Search for the cell housing the specified text and yield its [x, y] center coordinate. 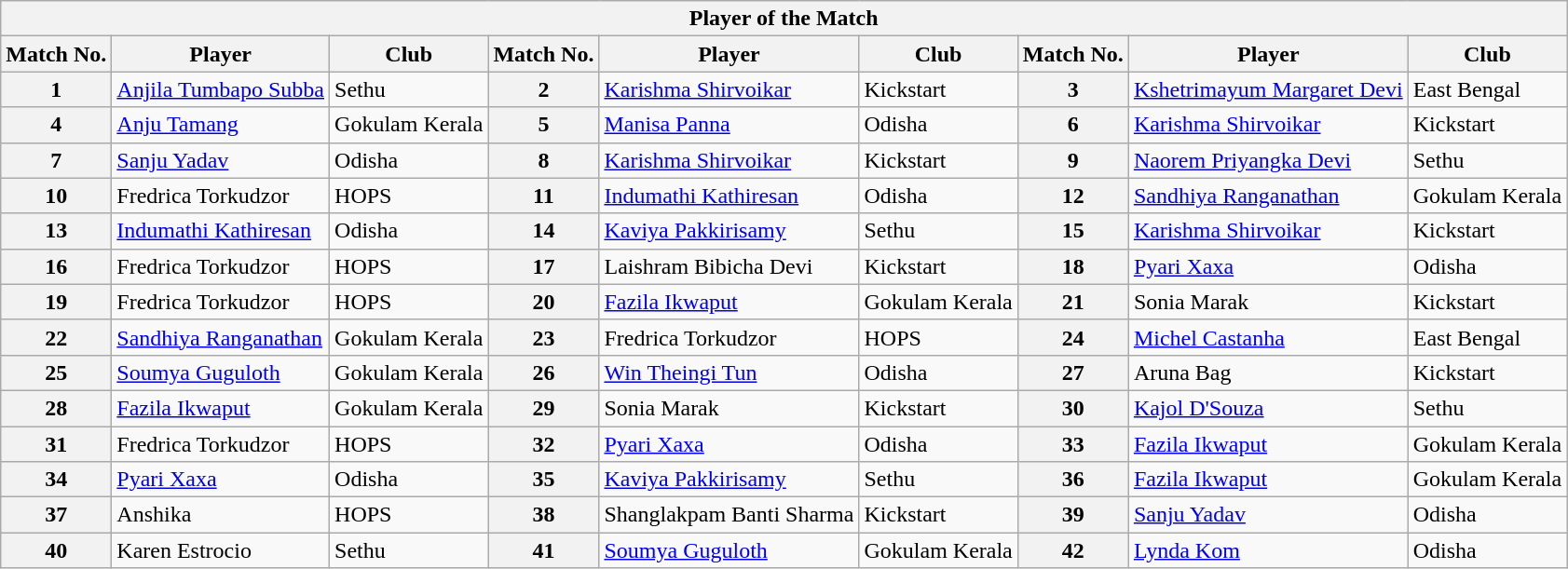
23 [544, 337]
26 [544, 373]
33 [1073, 444]
40 [56, 550]
35 [544, 480]
Shanglakpam Banti Sharma [729, 515]
Laishram Bibicha Devi [729, 266]
21 [1073, 302]
39 [1073, 515]
Kshetrimayum Margaret Devi [1268, 89]
13 [56, 231]
18 [1073, 266]
Karen Estrocio [221, 550]
11 [544, 196]
9 [1073, 160]
17 [544, 266]
3 [1073, 89]
Anju Tamang [221, 125]
Aruna Bag [1268, 373]
Win Theingi Tun [729, 373]
14 [544, 231]
5 [544, 125]
34 [56, 480]
10 [56, 196]
Kajol D'Souza [1268, 408]
Anshika [221, 515]
20 [544, 302]
41 [544, 550]
1 [56, 89]
Player of the Match [784, 19]
4 [56, 125]
24 [1073, 337]
28 [56, 408]
31 [56, 444]
37 [56, 515]
29 [544, 408]
6 [1073, 125]
27 [1073, 373]
38 [544, 515]
36 [1073, 480]
Naorem Priyangka Devi [1268, 160]
Anjila Tumbapo Subba [221, 89]
8 [544, 160]
16 [56, 266]
22 [56, 337]
30 [1073, 408]
Manisa Panna [729, 125]
12 [1073, 196]
7 [56, 160]
2 [544, 89]
32 [544, 444]
15 [1073, 231]
25 [56, 373]
Michel Castanha [1268, 337]
19 [56, 302]
Lynda Kom [1268, 550]
42 [1073, 550]
